For the text-containing cell, return its midpoint in (x, y) coordinate format. 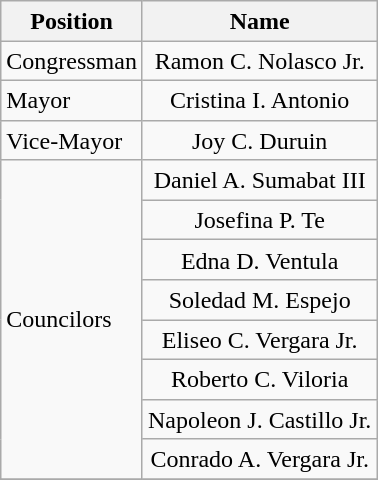
Edna D. Ventula (259, 260)
Position (72, 21)
Roberto C. Viloria (259, 379)
Eliseo C. Vergara Jr. (259, 340)
Ramon C. Nolasco Jr. (259, 61)
Josefina P. Te (259, 220)
Mayor (72, 100)
Vice-Mayor (72, 140)
Councilors (72, 320)
Joy C. Duruin (259, 140)
Name (259, 21)
Conrado A. Vergara Jr. (259, 459)
Daniel A. Sumabat III (259, 180)
Congressman (72, 61)
Cristina I. Antonio (259, 100)
Soledad M. Espejo (259, 300)
Napoleon J. Castillo Jr. (259, 419)
